For the text-containing cell, return its midpoint in (x, y) coordinate format. 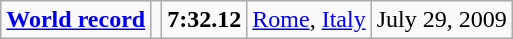
Rome, Italy (309, 20)
World record (76, 20)
7:32.12 (204, 20)
July 29, 2009 (442, 20)
